Capture the cell that displays the provided text and extract its (X, Y) central coordinate. 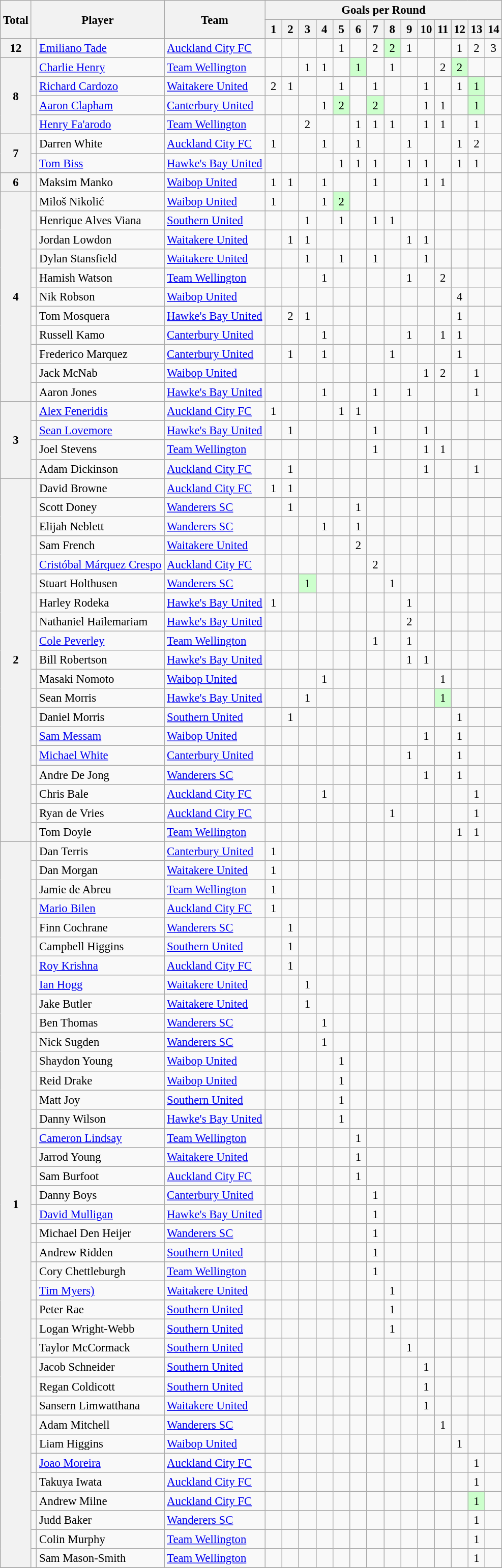
Ryan de Vries (101, 813)
Team (215, 19)
Liam Higgins (101, 1443)
Nick Sugden (101, 1042)
Sean Lovemore (101, 431)
David Mulligan (101, 1214)
9 (409, 29)
Jamie de Abreu (101, 889)
Logan Wright-Webb (101, 1329)
Harley Rodeka (101, 602)
Mario Bilen (101, 909)
Ben Thomas (101, 1023)
Stuart Holthusen (101, 584)
Cristóbal Márquez Crespo (101, 564)
Danny Boys (101, 1195)
Russell Kamo (101, 335)
Roy Krishna (101, 966)
Chris Bale (101, 794)
Henrique Alves Viana (101, 220)
Adam Mitchell (101, 1425)
Daniel Morris (101, 717)
Maksim Manko (101, 182)
Sean Morris (101, 698)
Aaron Jones (101, 393)
Scott Doney (101, 507)
David Browne (101, 488)
11 (443, 29)
Miloš Nikolić (101, 201)
Henry Fa'arodo (101, 125)
Emiliano Tade (101, 48)
Sam Messam (101, 737)
Elijah Neblett (101, 526)
Hamish Watson (101, 278)
Darren White (101, 144)
Dylan Stansfield (101, 259)
Regan Coldicott (101, 1386)
Total (16, 19)
Adam Dickinson (101, 469)
Frederico Marquez (101, 354)
Joel Stevens (101, 450)
Michael White (101, 756)
Judd Baker (101, 1520)
5 (341, 29)
Nik Robson (101, 297)
14 (493, 29)
Andre De Jong (101, 775)
Dan Morgan (101, 870)
Matt Joy (101, 1100)
Nathaniel Hailemariam (101, 622)
Bill Robertson (101, 660)
Taylor McCormack (101, 1348)
Charlie Henry (101, 68)
Finn Cochrane (101, 927)
Sam French (101, 546)
Jordan Lowdon (101, 239)
Andrew Ridden (101, 1253)
Joao Moreira (101, 1463)
Jarrod Young (101, 1157)
10 (426, 29)
Jack McNab (101, 373)
Cole Peverley (101, 641)
Tim Myers) (101, 1291)
Andrew Milne (101, 1501)
Tom Mosquera (101, 316)
Dan Terris (101, 851)
Alex Feneridis (101, 411)
Shaydon Young (101, 1062)
Cameron Lindsay (101, 1138)
Campbell Higgins (101, 947)
Michael Den Heijer (101, 1233)
Sam Mason-Smith (101, 1558)
Goals per Round (383, 10)
Tom Doyle (101, 832)
Player (98, 19)
Sansern Limwatthana (101, 1405)
Takuya Iwata (101, 1482)
Danny Wilson (101, 1119)
Tom Biss (101, 163)
Colin Murphy (101, 1539)
Sam Burfoot (101, 1176)
Aaron Clapham (101, 106)
Jacob Schneider (101, 1367)
Cory Chettleburgh (101, 1272)
Ian Hogg (101, 985)
Reid Drake (101, 1080)
13 (476, 29)
Jake Butler (101, 1004)
Peter Rae (101, 1310)
Richard Cardozo (101, 86)
Masaki Nomoto (101, 679)
